Determine the (X, Y) coordinate at the center of the cell enclosing the given text.  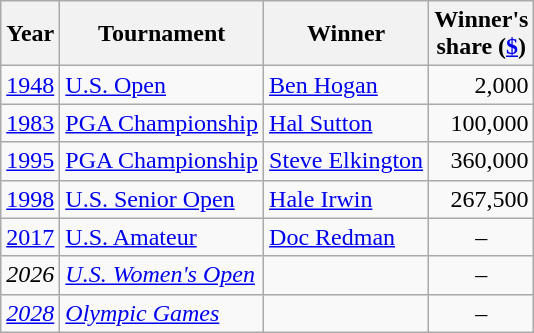
1998 (30, 199)
Winner'sshare ($) (482, 34)
1983 (30, 123)
360,000 (482, 161)
1995 (30, 161)
Winner (346, 34)
Doc Redman (346, 237)
Hal Sutton (346, 123)
100,000 (482, 123)
Year (30, 34)
U.S. Women's Open (162, 275)
Steve Elkington (346, 161)
U.S. Amateur (162, 237)
2017 (30, 237)
267,500 (482, 199)
Olympic Games (162, 313)
U.S. Senior Open (162, 199)
Ben Hogan (346, 85)
1948 (30, 85)
U.S. Open (162, 85)
Hale Irwin (346, 199)
2028 (30, 313)
Tournament (162, 34)
2,000 (482, 85)
2026 (30, 275)
